Search for the cell housing the specified text and yield its (X, Y) center coordinate. 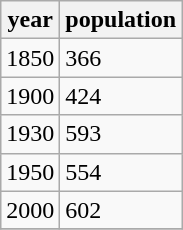
602 (121, 210)
1850 (30, 58)
554 (121, 172)
year (30, 20)
593 (121, 134)
424 (121, 96)
2000 (30, 210)
366 (121, 58)
1950 (30, 172)
1900 (30, 96)
1930 (30, 134)
population (121, 20)
